Return [x, y] of the center of cell containing provided text 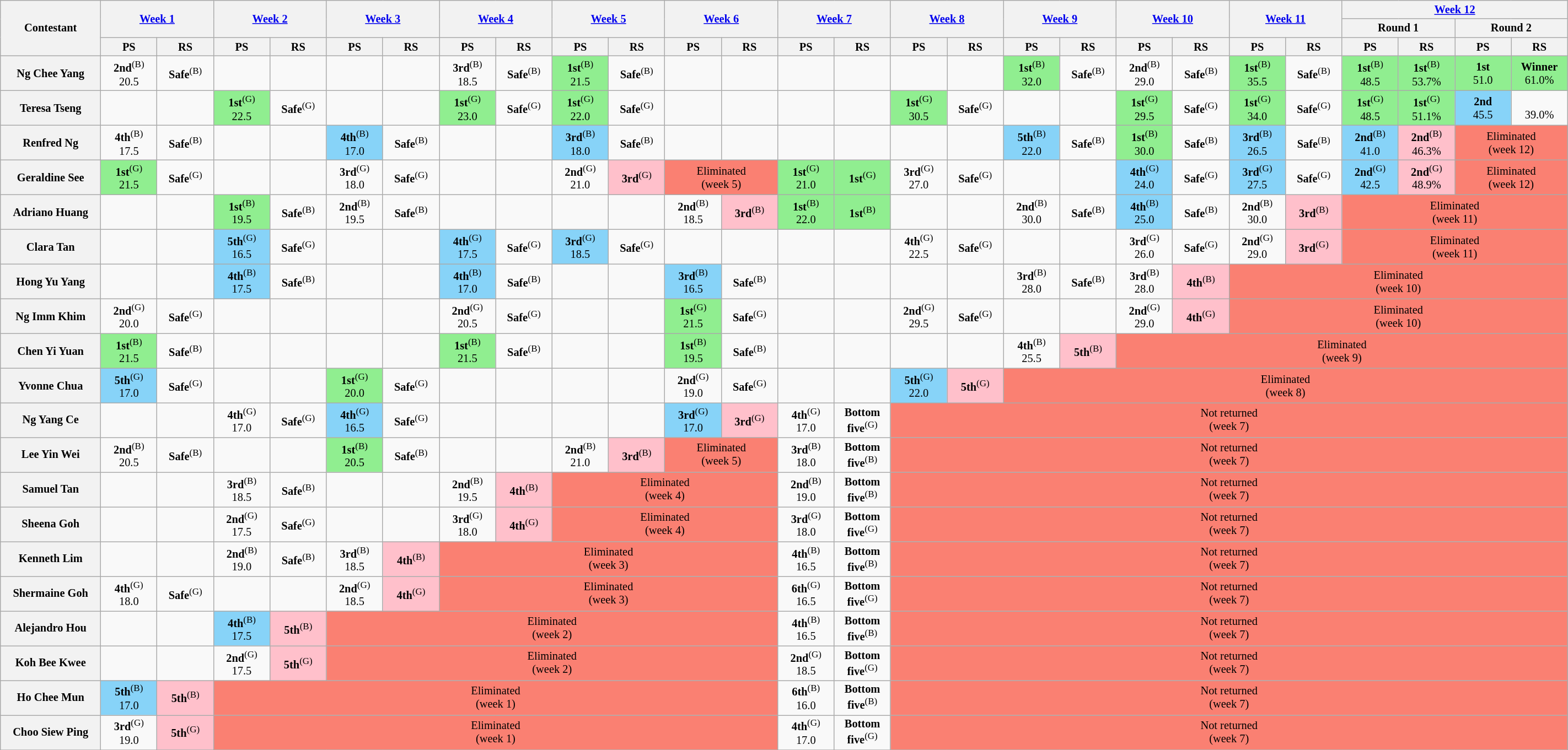
Week 2 [270, 19]
Kenneth Lim [51, 559]
Round 1 [1398, 28]
Week 6 [721, 19]
2nd(B)41.0 [1370, 142]
2nd(B)29.0 [1145, 73]
5th(G)16.5 [241, 247]
2nd(G)20.0 [129, 316]
4th(G)22.5 [919, 247]
1st(B)30.0 [1145, 142]
3rd(B)16.5 [693, 281]
2nd(B)46.3% [1426, 142]
Clara Tan [51, 247]
Week 5 [609, 19]
2nd(G)42.5 [1370, 177]
2nd(B)21.0 [580, 455]
Chen Yi Yuan [51, 350]
6th(G)16.5 [806, 594]
1st(B)48.5 [1370, 73]
5th(B)17.0 [129, 698]
4th(B)25.0 [1145, 212]
Week 9 [1060, 19]
3rd(B)26.5 [1257, 142]
Geraldine See [51, 177]
Round 2 [1512, 28]
2nd(B)18.5 [693, 212]
1st(G)48.5 [1370, 108]
Week 7 [835, 19]
Week 10 [1173, 19]
Samuel Tan [51, 489]
Week 4 [496, 19]
3rd(G)19.0 [129, 732]
1st(B)22.0 [806, 212]
5th(G)22.0 [919, 386]
Ng Chee Yang [51, 73]
Choo Siew Ping [51, 732]
1st(B)20.5 [355, 455]
Shermaine Goh [51, 594]
2nd(G)29.5 [919, 316]
1st(B)35.5 [1257, 73]
Eliminated(week 9) [1342, 350]
4th(G)17.5 [468, 247]
2nd(G)48.9% [1426, 177]
Week 11 [1286, 19]
1st(G)29.5 [1145, 108]
Renfred Ng [51, 142]
1st(G)34.0 [1257, 108]
3rd(G)27.0 [919, 177]
Contestant [51, 28]
1st(G) [862, 177]
Ho Chee Mun [51, 698]
4th(G)18.0 [129, 594]
Ng Imm Khim [51, 316]
2nd(G)19.0 [693, 386]
1st(G)30.5 [919, 108]
1st(G)20.0 [355, 386]
3rd(G)18.5 [580, 247]
Winner61.0% [1539, 73]
1st(B) [862, 212]
1st51.0 [1483, 73]
39.0% [1539, 108]
4th(G)16.5 [355, 420]
1st(G)51.1% [1426, 108]
Eliminated(week 8) [1286, 386]
1st(G)22.5 [241, 108]
Week 3 [383, 19]
Week 12 [1454, 9]
Sheena Goh [51, 525]
3rd(G)17.0 [693, 420]
1st(G)22.0 [580, 108]
Koh Bee Kwee [51, 663]
2nd45.5 [1483, 108]
Hong Yu Yang [51, 281]
2nd(G)20.5 [468, 316]
1st(B)32.0 [1032, 73]
Alejandro Hou [51, 628]
5th(B)22.0 [1032, 142]
3rd(G)27.5 [1257, 177]
Adriano Huang [51, 212]
Week 1 [158, 19]
Ng Yang Ce [51, 420]
Lee Yin Wei [51, 455]
2nd(G)21.0 [580, 177]
Week 8 [947, 19]
Yvonne Chua [51, 386]
Teresa Tseng [51, 108]
1st(G)21.0 [806, 177]
4th(G)24.0 [1145, 177]
5th(G)17.0 [129, 386]
6th(B)16.0 [806, 698]
4th(B)25.5 [1032, 350]
1st(B)53.7% [1426, 73]
1st(G)23.0 [468, 108]
3rd(G)26.0 [1145, 247]
